Search for the cell housing the specified text and yield its [x, y] center coordinate. 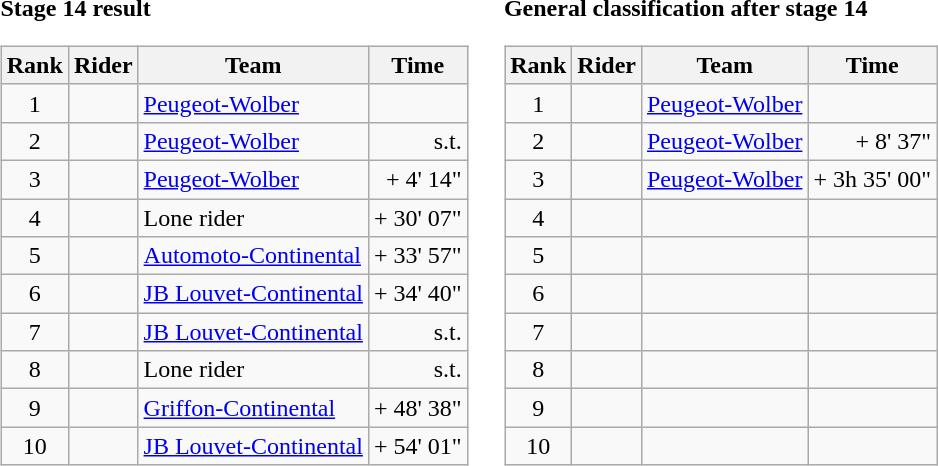
+ 48' 38" [418, 408]
+ 8' 37" [872, 141]
+ 30' 07" [418, 217]
Automoto-Continental [253, 256]
+ 3h 35' 00" [872, 179]
+ 4' 14" [418, 179]
Griffon-Continental [253, 408]
+ 54' 01" [418, 446]
+ 34' 40" [418, 294]
+ 33' 57" [418, 256]
